Extract the [X, Y] coordinate from the center of the cell holding the provided text.  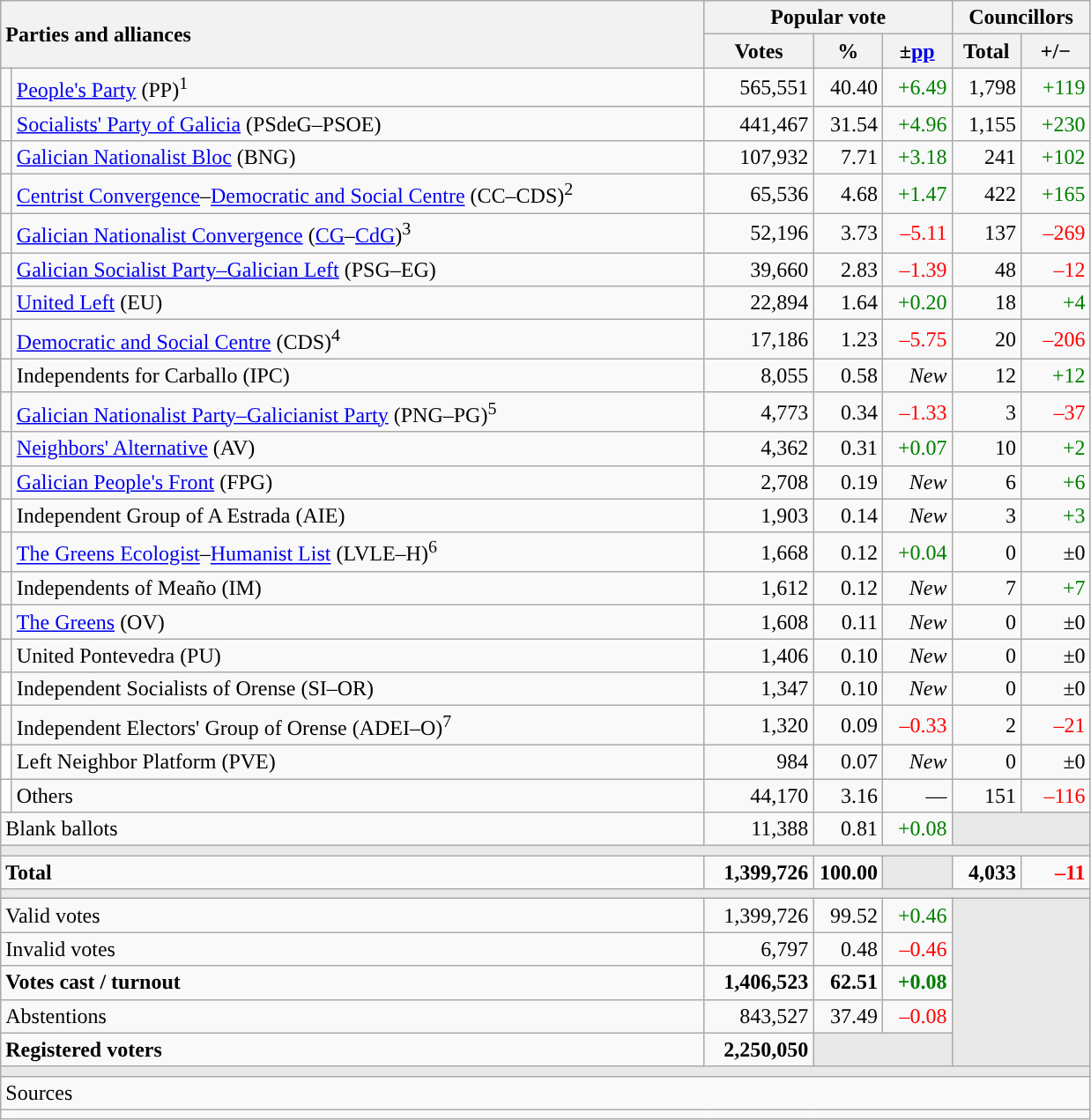
1,668 [759, 552]
Galician People's Front (FPG) [358, 482]
18 [987, 303]
0.19 [848, 482]
39,660 [759, 270]
–1.39 [917, 270]
Popular vote [828, 18]
984 [759, 762]
6 [987, 482]
422 [987, 194]
0.11 [848, 622]
–12 [1056, 270]
48 [987, 270]
4.68 [848, 194]
1,798 [987, 88]
+0.07 [917, 449]
7 [987, 589]
–0.33 [917, 726]
7.71 [848, 157]
Galician Nationalist Bloc (BNG) [358, 157]
1,608 [759, 622]
17,186 [759, 340]
+0.20 [917, 303]
151 [987, 796]
22,894 [759, 303]
565,551 [759, 88]
0.14 [848, 515]
The Greens (OV) [358, 622]
1,155 [987, 123]
+102 [1056, 157]
+4.96 [917, 123]
United Pontevedra (PU) [358, 656]
Invalid votes [353, 949]
0.34 [848, 412]
1,903 [759, 515]
Independents of Meaño (IM) [358, 589]
+3.18 [917, 157]
107,932 [759, 157]
4,773 [759, 412]
United Left (EU) [358, 303]
843,527 [759, 1016]
0.81 [848, 829]
40.40 [848, 88]
12 [987, 375]
2 [987, 726]
6,797 [759, 949]
1,347 [759, 689]
0.07 [848, 762]
+165 [1056, 194]
Galician Nationalist Convergence (CG–CdG)3 [358, 233]
137 [987, 233]
Independent Socialists of Orense (SI–OR) [358, 689]
–116 [1056, 796]
+2 [1056, 449]
100.00 [848, 872]
–0.46 [917, 949]
–0.08 [917, 1016]
% [848, 51]
0.31 [848, 449]
+1.47 [917, 194]
52,196 [759, 233]
1.23 [848, 340]
37.49 [848, 1016]
Independents for Carballo (IPC) [358, 375]
–11 [1056, 872]
3.16 [848, 796]
Votes [759, 51]
–1.33 [917, 412]
Independent Electors' Group of Orense (ADEI–O)7 [358, 726]
+0.04 [917, 552]
Galician Socialist Party–Galician Left (PSG–EG) [358, 270]
4,033 [987, 872]
20 [987, 340]
0.48 [848, 949]
–269 [1056, 233]
65,536 [759, 194]
Valid votes [353, 916]
99.52 [848, 916]
441,467 [759, 123]
+119 [1056, 88]
241 [987, 157]
–5.11 [917, 233]
–37 [1056, 412]
Sources [545, 1093]
–206 [1056, 340]
Councillors [1020, 18]
Left Neighbor Platform (PVE) [358, 762]
62.51 [848, 983]
8,055 [759, 375]
+6.49 [917, 88]
+3 [1056, 515]
1,612 [759, 589]
0.09 [848, 726]
+230 [1056, 123]
+4 [1056, 303]
Independent Group of A Estrada (AIE) [358, 515]
Democratic and Social Centre (CDS)4 [358, 340]
Blank ballots [353, 829]
–21 [1056, 726]
±pp [917, 51]
+6 [1056, 482]
1,320 [759, 726]
Galician Nationalist Party–Galicianist Party (PNG–PG)5 [358, 412]
Centrist Convergence–Democratic and Social Centre (CC–CDS)2 [358, 194]
The Greens Ecologist–Humanist List (LVLE–H)6 [358, 552]
0.58 [848, 375]
–5.75 [917, 340]
2,250,050 [759, 1050]
+/− [1056, 51]
44,170 [759, 796]
2,708 [759, 482]
3.73 [848, 233]
Registered voters [353, 1050]
— [917, 796]
2.83 [848, 270]
Socialists' Party of Galicia (PSdeG–PSOE) [358, 123]
+12 [1056, 375]
Neighbors' Alternative (AV) [358, 449]
Others [358, 796]
Votes cast / turnout [353, 983]
31.54 [848, 123]
1.64 [848, 303]
Abstentions [353, 1016]
11,388 [759, 829]
10 [987, 449]
Parties and alliances [353, 34]
People's Party (PP)1 [358, 88]
1,406,523 [759, 983]
+7 [1056, 589]
4,362 [759, 449]
+0.46 [917, 916]
1,406 [759, 656]
